Determine the (X, Y) coordinate at the center of the cell enclosing the given text.  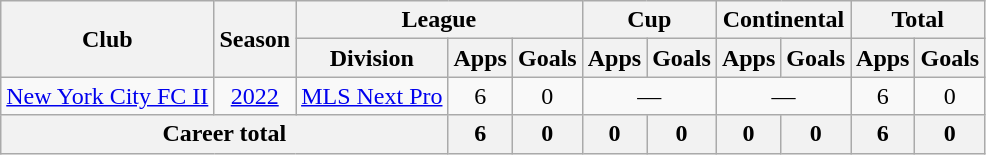
Total (918, 20)
League (440, 20)
2022 (255, 96)
Season (255, 39)
MLS Next Pro (372, 96)
New York City FC II (108, 96)
Continental (783, 20)
Career total (224, 134)
Division (372, 58)
Cup (649, 20)
Club (108, 39)
